Provide the (X, Y) coordinate of the cell's center where the given text is located.  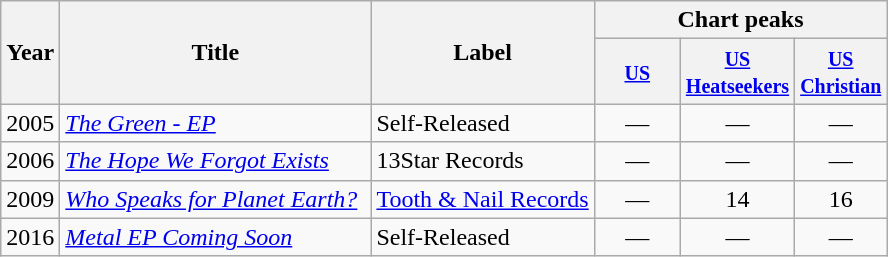
US (637, 72)
US Heatseekers (737, 72)
US Christian (841, 72)
16 (841, 199)
13Star Records (482, 161)
Who Speaks for Planet Earth? (216, 199)
Title (216, 52)
Tooth & Nail Records (482, 199)
2009 (30, 199)
14 (737, 199)
The Green - EP (216, 123)
The Hope We Forgot Exists (216, 161)
2016 (30, 237)
Metal EP Coming Soon (216, 237)
2005 (30, 123)
Chart peaks (740, 20)
Label (482, 52)
2006 (30, 161)
Year (30, 52)
